Find where the given text appears and provide that cell's center as [X, Y] coordinate. 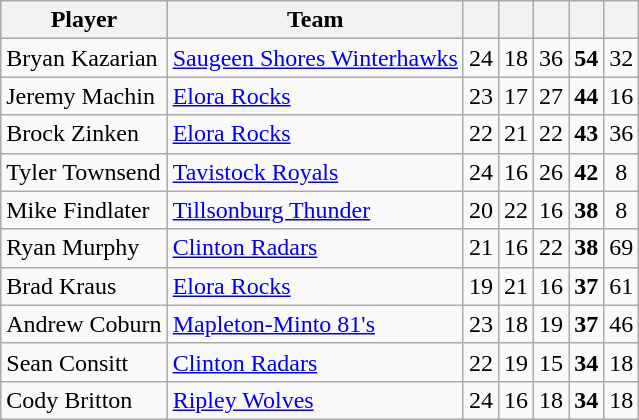
Brock Zinken [84, 134]
17 [516, 96]
Ripley Wolves [315, 400]
54 [586, 58]
Player [84, 20]
Tavistock Royals [315, 172]
Ryan Murphy [84, 248]
Mapleton-Minto 81's [315, 324]
43 [586, 134]
Jeremy Machin [84, 96]
61 [622, 286]
Saugeen Shores Winterhawks [315, 58]
32 [622, 58]
Andrew Coburn [84, 324]
26 [552, 172]
Tyler Townsend [84, 172]
Mike Findlater [84, 210]
Cody Britton [84, 400]
15 [552, 362]
Brad Kraus [84, 286]
Tillsonburg Thunder [315, 210]
69 [622, 248]
44 [586, 96]
42 [586, 172]
Team [315, 20]
Bryan Kazarian [84, 58]
20 [480, 210]
46 [622, 324]
Sean Consitt [84, 362]
27 [552, 96]
